Pinpoint the cell where the given text exists, returning its (x, y) midpoint coordinate. 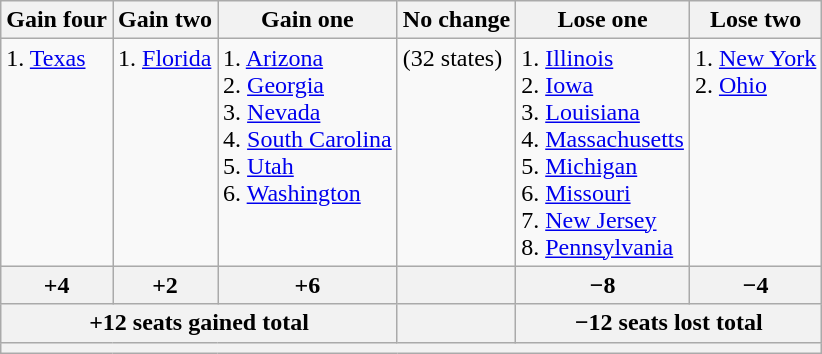
+2 (164, 285)
+4 (57, 285)
Gain two (164, 20)
1. Texas (57, 152)
Gain one (308, 20)
+12 seats gained total (200, 323)
No change (456, 20)
Gain four (57, 20)
1. New York2. Ohio (755, 152)
1. Florida (164, 152)
(32 states) (456, 152)
−12 seats lost total (669, 323)
+6 (308, 285)
1. Arizona2. Georgia3. Nevada4. South Carolina5. Utah6. Washington (308, 152)
−8 (603, 285)
Lose one (603, 20)
Lose two (755, 20)
−4 (755, 285)
1. Illinois2. Iowa3. Louisiana4. Massachusetts5. Michigan6. Missouri7. New Jersey8. Pennsylvania (603, 152)
